Return the (x, y) coordinate for the center point of the cell that contains the specified text.  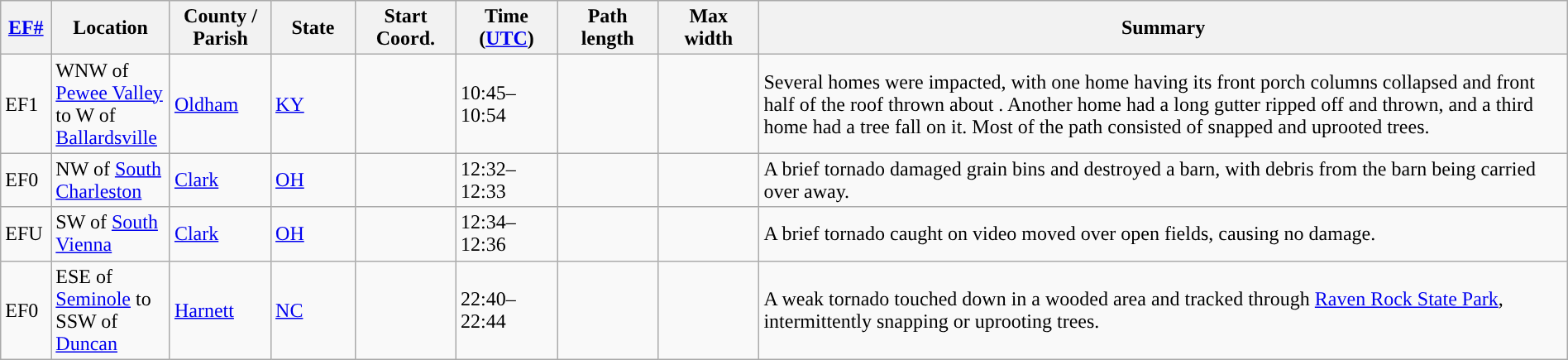
ESE of Seminole to SSW of Duncan (111, 310)
A brief tornado caught on video moved over open fields, causing no damage. (1163, 233)
Path length (608, 28)
EF1 (26, 104)
A brief tornado damaged grain bins and destroyed a barn, with debris from the barn being carried over away. (1163, 180)
WNW of Pewee Valley to W of Ballardsville (111, 104)
Time (UTC) (506, 28)
NC (313, 310)
A weak tornado touched down in a wooded area and tracked through Raven Rock State Park, intermittently snapping or uprooting trees. (1163, 310)
Location (111, 28)
Oldham (220, 104)
State (313, 28)
Harnett (220, 310)
12:32–12:33 (506, 180)
NW of South Charleston (111, 180)
EF# (26, 28)
Max width (709, 28)
10:45–10:54 (506, 104)
KY (313, 104)
22:40–22:44 (506, 310)
County / Parish (220, 28)
EFU (26, 233)
Summary (1163, 28)
SW of South Vienna (111, 233)
Start Coord. (405, 28)
12:34–12:36 (506, 233)
